Locate the cell with the specified text and output its [X, Y] center coordinate. 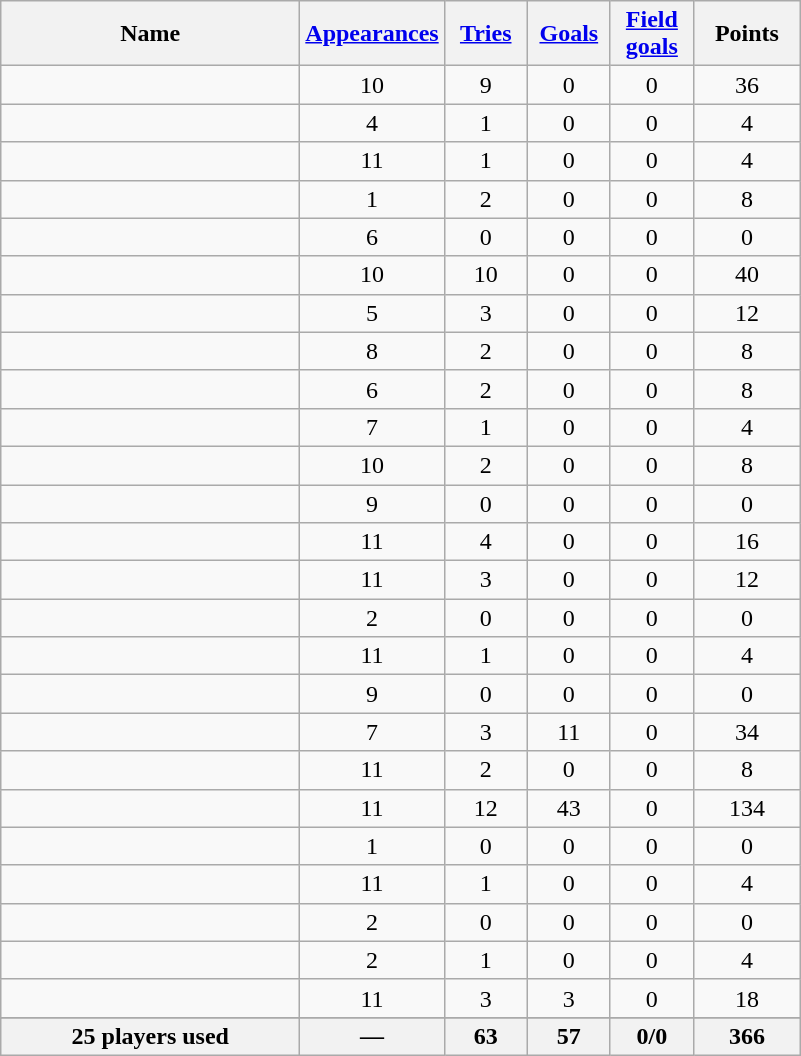
Points [746, 34]
5 [372, 313]
63 [486, 1036]
0/0 [652, 1036]
Field goals [652, 34]
43 [568, 808]
57 [568, 1036]
36 [746, 85]
134 [746, 808]
25 players used [150, 1036]
34 [746, 732]
18 [746, 998]
16 [746, 542]
Goals [568, 34]
40 [746, 275]
Tries [486, 34]
Name [150, 34]
— [372, 1036]
366 [746, 1036]
Appearances [372, 34]
